Detect which cell encompasses the target text, then output its [x, y] center coordinate. 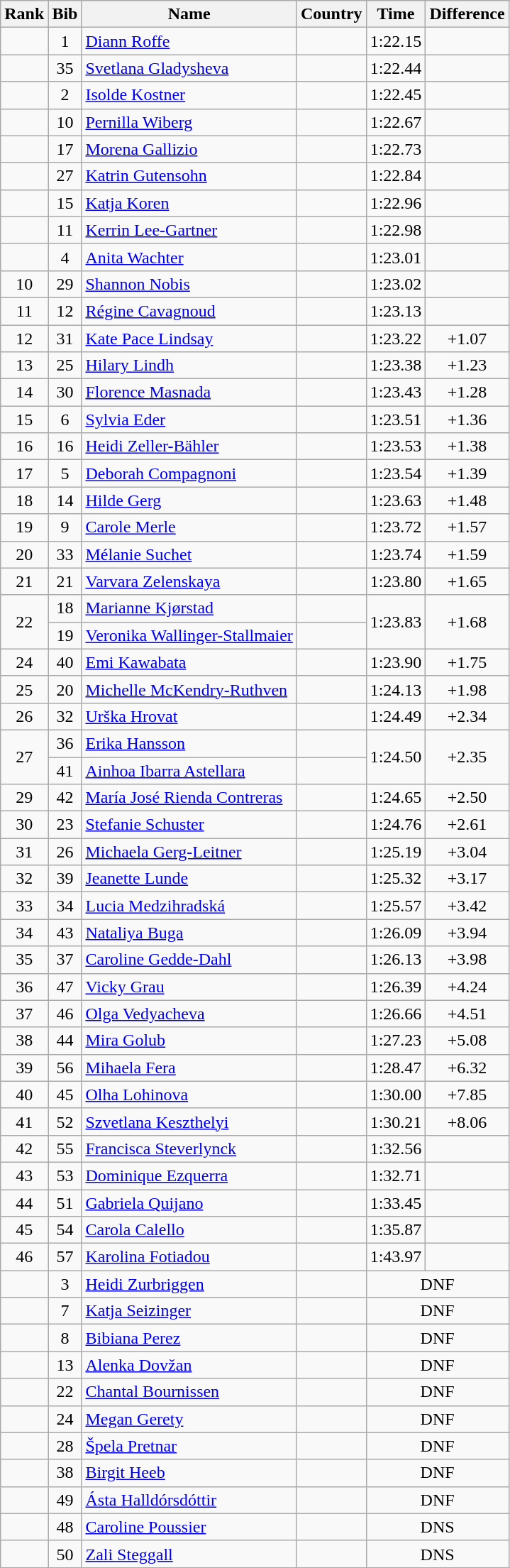
Emi Kawabata [189, 662]
1:30.00 [396, 1095]
50 [65, 1554]
Carola Calello [189, 1230]
48 [65, 1527]
+1.07 [467, 339]
Urška Hrovat [189, 716]
1:22.45 [396, 95]
1:33.45 [396, 1203]
+4.51 [467, 1014]
+7.85 [467, 1095]
Francisca Steverlynck [189, 1148]
Veronika Wallinger-Stallmaier [189, 635]
Chantal Bournissen [189, 1392]
Régine Cavagnoud [189, 311]
1:23.43 [396, 393]
+1.75 [467, 662]
Heidi Zurbriggen [189, 1284]
1:23.38 [396, 366]
Rank [24, 14]
1:24.65 [396, 798]
Svetlana Gladysheva [189, 68]
1:26.09 [396, 933]
Špela Pretnar [189, 1446]
1:24.13 [396, 689]
Alenka Dovžan [189, 1365]
1:25.19 [396, 852]
Erika Hansson [189, 743]
+1.38 [467, 446]
1:23.74 [396, 554]
56 [65, 1068]
7 [65, 1311]
Marianne Kjørstad [189, 608]
+2.50 [467, 798]
1:24.76 [396, 825]
9 [65, 527]
Carole Merle [189, 527]
Stefanie Schuster [189, 825]
Time [396, 14]
1:23.22 [396, 339]
1:23.02 [396, 284]
+3.17 [467, 879]
1:43.97 [396, 1257]
Caroline Poussier [189, 1527]
Birgit Heeb [189, 1473]
57 [65, 1257]
+6.32 [467, 1068]
Lucia Medzihradská [189, 906]
Nataliya Buga [189, 933]
1:23.83 [396, 622]
1:30.21 [396, 1122]
4 [65, 257]
6 [65, 420]
1:26.66 [396, 1014]
1:23.63 [396, 500]
1:24.50 [396, 757]
Florence Masnada [189, 393]
Michaela Gerg-Leitner [189, 852]
+8.06 [467, 1122]
+3.94 [467, 933]
1:23.53 [396, 446]
+1.48 [467, 500]
1:27.23 [396, 1041]
+1.23 [467, 366]
Difference [467, 14]
Mira Golub [189, 1041]
1 [65, 41]
María José Rienda Contreras [189, 798]
Gabriela Quijano [189, 1203]
Ásta Halldórsdóttir [189, 1500]
52 [65, 1122]
3 [65, 1284]
+4.24 [467, 987]
+1.57 [467, 527]
1:25.57 [396, 906]
1:22.96 [396, 203]
1:22.73 [396, 149]
1:22.15 [396, 41]
+1.28 [467, 393]
53 [65, 1175]
Hilde Gerg [189, 500]
+1.68 [467, 622]
Diann Roffe [189, 41]
Jeanette Lunde [189, 879]
47 [65, 987]
Ainhoa Ibarra Astellara [189, 770]
1:23.01 [396, 257]
1:22.44 [396, 68]
+2.34 [467, 716]
Morena Gallizio [189, 149]
Katrin Gutensohn [189, 176]
23 [65, 825]
+1.98 [467, 689]
51 [65, 1203]
Isolde Kostner [189, 95]
1:23.13 [396, 311]
Karolina Fotiadou [189, 1257]
1:23.80 [396, 581]
1:23.90 [396, 662]
5 [65, 473]
Sylvia Eder [189, 420]
1:22.98 [396, 230]
+1.36 [467, 420]
8 [65, 1338]
Vicky Grau [189, 987]
1:22.67 [396, 122]
Caroline Gedde-Dahl [189, 960]
+2.61 [467, 825]
Kate Pace Lindsay [189, 339]
1:22.84 [396, 176]
1:23.51 [396, 420]
Country [331, 14]
Shannon Nobis [189, 284]
Olga Vedyacheva [189, 1014]
Varvara Zelenskaya [189, 581]
+3.04 [467, 852]
Megan Gerety [189, 1419]
+3.42 [467, 906]
Hilary Lindh [189, 366]
Anita Wachter [189, 257]
+5.08 [467, 1041]
Heidi Zeller-Bähler [189, 446]
54 [65, 1230]
+1.65 [467, 581]
Zali Steggall [189, 1554]
1:23.54 [396, 473]
Olha Lohinova [189, 1095]
Szvetlana Keszthelyi [189, 1122]
1:35.87 [396, 1230]
Name [189, 14]
1:25.32 [396, 879]
1:26.13 [396, 960]
Mélanie Suchet [189, 554]
+2.35 [467, 757]
+3.98 [467, 960]
Mihaela Fera [189, 1068]
49 [65, 1500]
Pernilla Wiberg [189, 122]
55 [65, 1148]
28 [65, 1446]
1:24.49 [396, 716]
2 [65, 95]
+1.59 [467, 554]
Michelle McKendry-Ruthven [189, 689]
1:28.47 [396, 1068]
1:32.56 [396, 1148]
+1.39 [467, 473]
Deborah Compagnoni [189, 473]
Dominique Ezquerra [189, 1175]
1:32.71 [396, 1175]
1:26.39 [396, 987]
1:23.72 [396, 527]
Bibiana Perez [189, 1338]
Katja Koren [189, 203]
Katja Seizinger [189, 1311]
Bib [65, 14]
Kerrin Lee-Gartner [189, 230]
